From the cell containing the given text, extract its center point as (X, Y) coordinate. 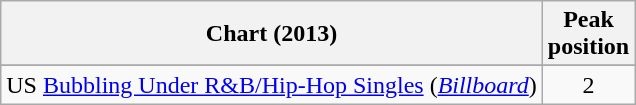
US Bubbling Under R&B/Hip-Hop Singles (Billboard) (272, 85)
Chart (2013) (272, 34)
Peakposition (588, 34)
2 (588, 85)
